Scan for the cell matching the given text and deliver its [x, y] coordinate at center. 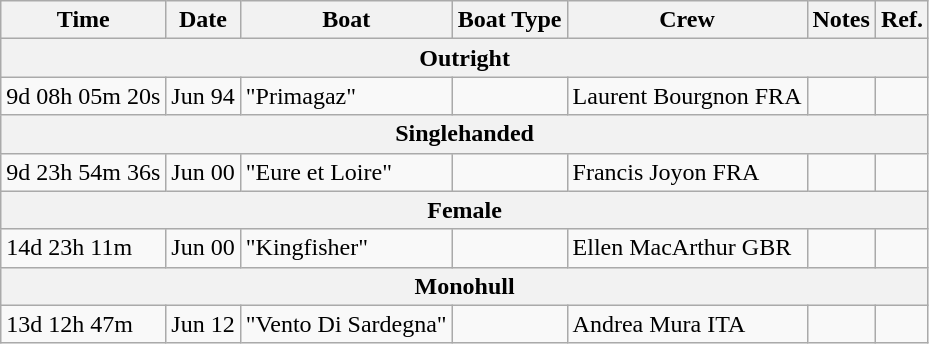
Jun 94 [203, 96]
"Primagaz" [346, 96]
Singlehanded [465, 134]
Female [465, 210]
9d 08h 05m 20s [84, 96]
Laurent Bourgnon FRA [687, 96]
Francis Joyon FRA [687, 172]
"Vento Di Sardegna" [346, 324]
14d 23h 11m [84, 248]
Outright [465, 58]
Ellen MacArthur GBR [687, 248]
"Eure et Loire" [346, 172]
Notes [841, 20]
Andrea Mura ITA [687, 324]
13d 12h 47m [84, 324]
9d 23h 54m 36s [84, 172]
Boat Type [510, 20]
Ref. [902, 20]
Boat [346, 20]
Crew [687, 20]
Monohull [465, 286]
Date [203, 20]
Time [84, 20]
"Kingfisher" [346, 248]
Jun 12 [203, 324]
